Detect which cell encompasses the target text, then output its (X, Y) center coordinate. 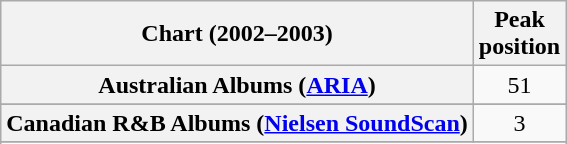
Canadian R&B Albums (Nielsen SoundScan) (238, 123)
Peakposition (519, 34)
51 (519, 85)
3 (519, 123)
Australian Albums (ARIA) (238, 85)
Chart (2002–2003) (238, 34)
